Pinpoint the cell where the given text exists, returning its [x, y] midpoint coordinate. 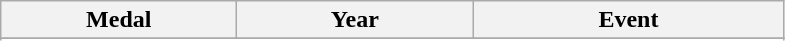
Year [355, 20]
Event [628, 20]
Medal [119, 20]
